Output the (X, Y) coordinate of the center of the cell containing the given text.  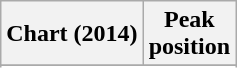
Chart (2014) (72, 34)
Peakposition (189, 34)
